Return the (X, Y) coordinate for the center point of the cell that contains the specified text.  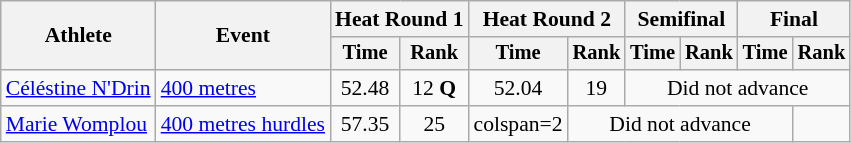
Heat Round 1 (399, 19)
Céléstine N'Drin (78, 88)
25 (434, 124)
52.04 (518, 88)
Heat Round 2 (548, 19)
Athlete (78, 36)
12 Q (434, 88)
Event (243, 36)
Final (794, 19)
19 (597, 88)
colspan=2 (518, 124)
57.35 (365, 124)
52.48 (365, 88)
Semifinal (681, 19)
Marie Womplou (78, 124)
400 metres hurdles (243, 124)
400 metres (243, 88)
